Output the (x, y) coordinate of the center of the cell containing the given text.  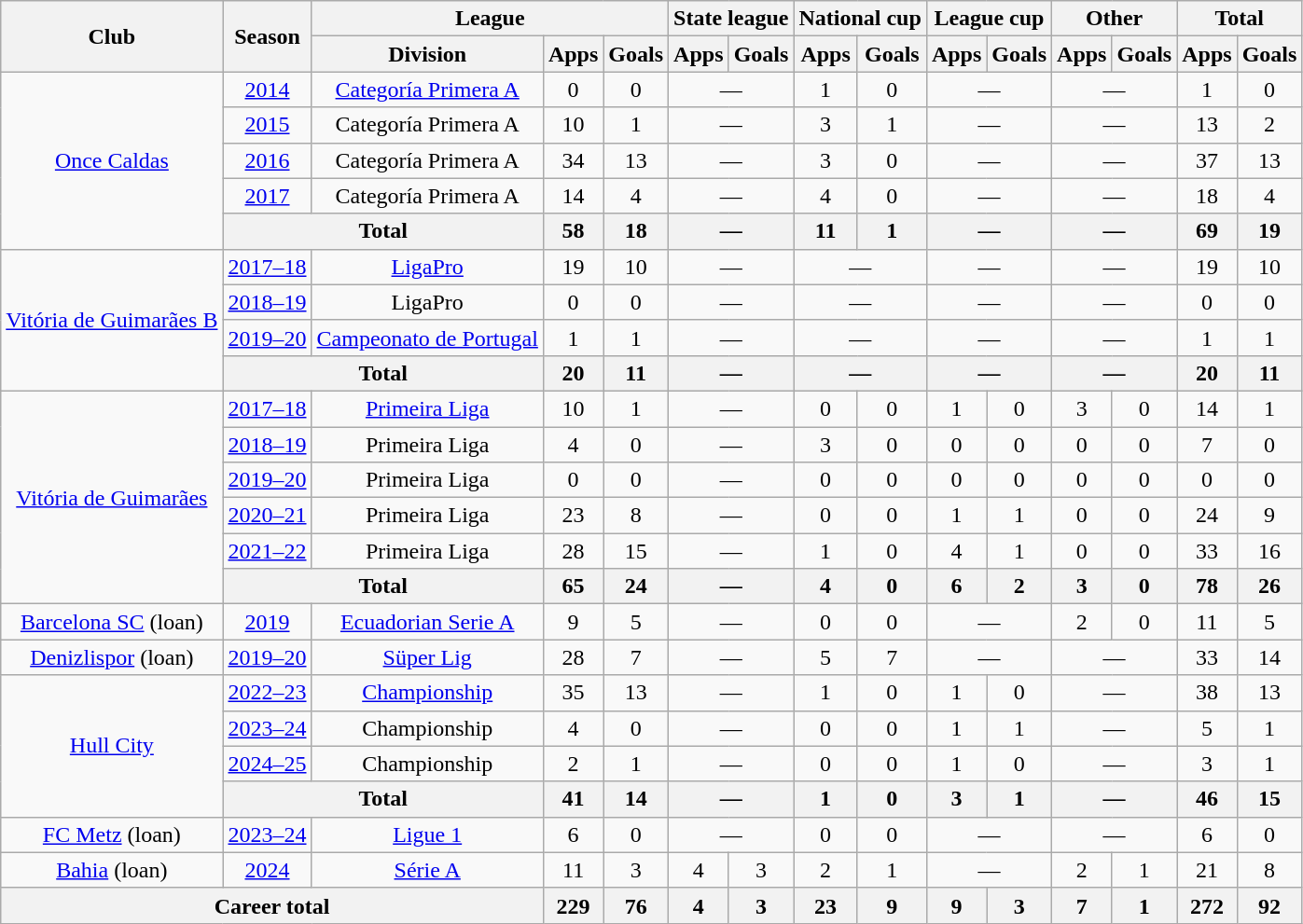
35 (573, 693)
Süper Lig (427, 657)
46 (1207, 799)
Club (112, 36)
2017 (267, 196)
272 (1207, 905)
Bahia (loan) (112, 870)
Denizlispor (loan) (112, 657)
38 (1207, 693)
Barcelona SC (loan) (112, 622)
Série A (427, 870)
Campeonato de Portugal (427, 338)
21 (1207, 870)
Other (1115, 19)
Vitória de Guimarães (112, 497)
Ligue 1 (427, 834)
2014 (267, 90)
37 (1207, 160)
78 (1207, 586)
2020–21 (267, 516)
2019 (267, 622)
Once Caldas (112, 160)
Career total (272, 905)
State league (731, 19)
Vitória de Guimarães B (112, 320)
92 (1269, 905)
Ecuadorian Serie A (427, 622)
2024–25 (267, 764)
58 (573, 231)
229 (573, 905)
League cup (989, 19)
2024 (267, 870)
2021–22 (267, 551)
National cup (860, 19)
2016 (267, 160)
26 (1269, 586)
34 (573, 160)
Season (267, 36)
69 (1207, 231)
2015 (267, 125)
65 (573, 586)
League (491, 19)
Hull City (112, 746)
41 (573, 799)
16 (1269, 551)
76 (636, 905)
2022–23 (267, 693)
Division (427, 54)
FC Metz (loan) (112, 834)
